Capture the cell that displays the provided text and extract its [x, y] central coordinate. 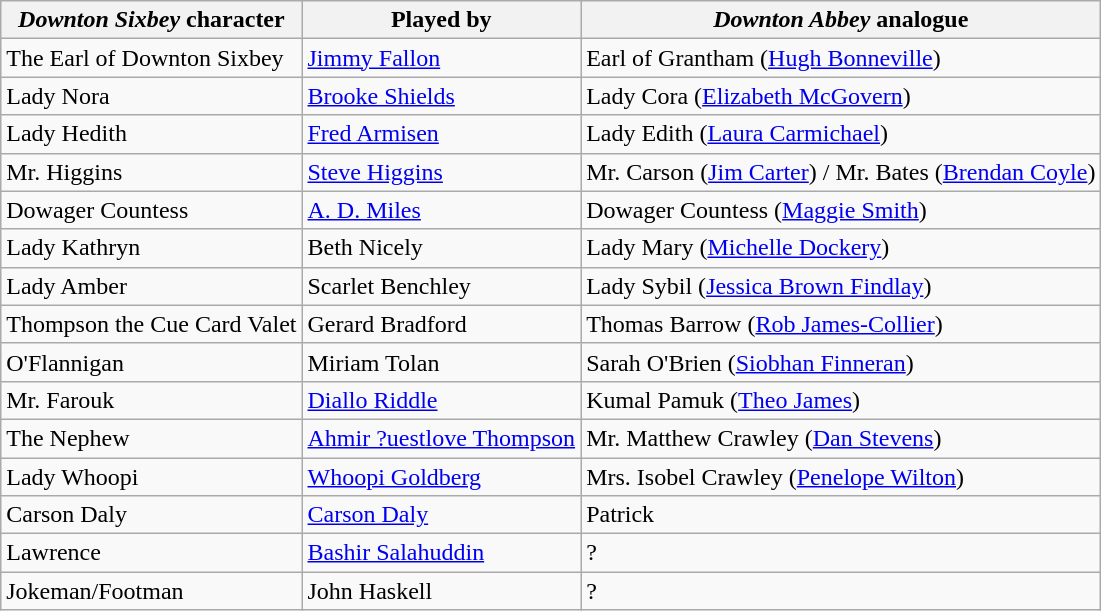
Mr. Carson (Jim Carter) / Mr. Bates (Brendan Coyle) [841, 172]
Ahmir ?uestlove Thompson [442, 438]
Diallo Riddle [442, 400]
Patrick [841, 515]
Mr. Farouk [152, 400]
Scarlet Benchley [442, 286]
Thomas Barrow (Rob James-Collier) [841, 324]
Downton Sixbey character [152, 20]
Bashir Salahuddin [442, 553]
Jimmy Fallon [442, 58]
Jokeman/Footman [152, 591]
Lady Nora [152, 96]
Mr. Higgins [152, 172]
Lady Hedith [152, 134]
Lady Kathryn [152, 248]
Mr. Matthew Crawley (Dan Stevens) [841, 438]
Lawrence [152, 553]
O'Flannigan [152, 362]
Lady Whoopi [152, 477]
Steve Higgins [442, 172]
The Nephew [152, 438]
Lady Cora (Elizabeth McGovern) [841, 96]
Mrs. Isobel Crawley (Penelope Wilton) [841, 477]
Lady Amber [152, 286]
Beth Nicely [442, 248]
Earl of Grantham (Hugh Bonneville) [841, 58]
A. D. Miles [442, 210]
Dowager Countess (Maggie Smith) [841, 210]
Played by [442, 20]
Thompson the Cue Card Valet [152, 324]
Miriam Tolan [442, 362]
Brooke Shields [442, 96]
Fred Armisen [442, 134]
Sarah O'Brien (Siobhan Finneran) [841, 362]
Downton Abbey analogue [841, 20]
John Haskell [442, 591]
Lady Sybil (Jessica Brown Findlay) [841, 286]
Whoopi Goldberg [442, 477]
Lady Edith (Laura Carmichael) [841, 134]
The Earl of Downton Sixbey [152, 58]
Lady Mary (Michelle Dockery) [841, 248]
Kumal Pamuk (Theo James) [841, 400]
Dowager Countess [152, 210]
Gerard Bradford [442, 324]
